From the cell containing the given text, extract its center point as [X, Y] coordinate. 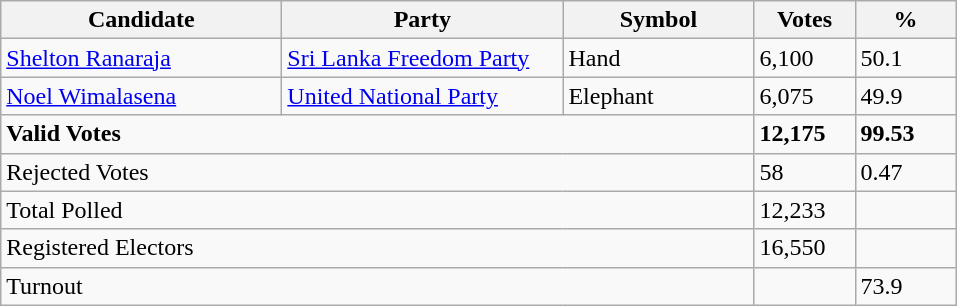
6,100 [804, 58]
Votes [804, 20]
Sri Lanka Freedom Party [422, 58]
12,233 [804, 210]
Turnout [378, 286]
Valid Votes [378, 134]
Party [422, 20]
Elephant [658, 96]
Registered Electors [378, 248]
0.47 [906, 172]
Shelton Ranaraja [142, 58]
12,175 [804, 134]
49.9 [906, 96]
Candidate [142, 20]
58 [804, 172]
Total Polled [378, 210]
Symbol [658, 20]
73.9 [906, 286]
% [906, 20]
16,550 [804, 248]
Rejected Votes [378, 172]
99.53 [906, 134]
United National Party [422, 96]
Hand [658, 58]
50.1 [906, 58]
6,075 [804, 96]
Noel Wimalasena [142, 96]
